From the cell containing the given text, extract its center point as [x, y] coordinate. 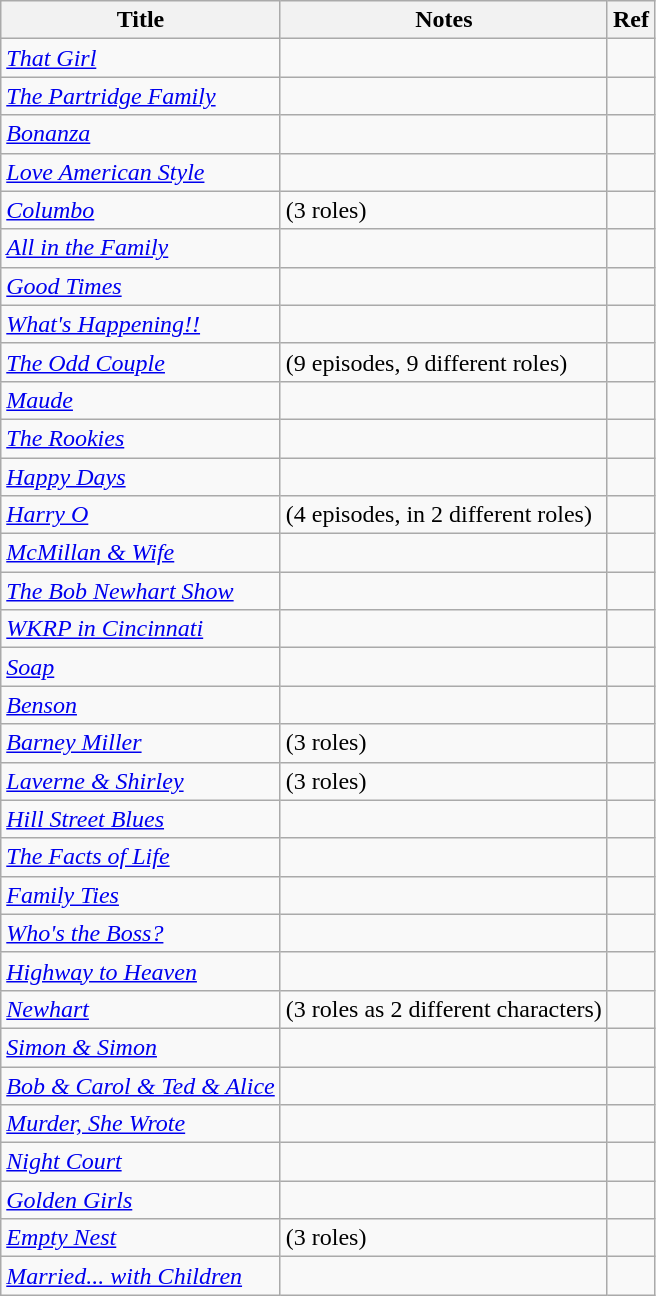
Golden Girls [141, 1200]
Maude [141, 400]
Columbo [141, 210]
The Bob Newhart Show [141, 591]
That Girl [141, 58]
Highway to Heaven [141, 971]
Love American Style [141, 172]
Murder, She Wrote [141, 1124]
All in the Family [141, 248]
Married... with Children [141, 1276]
The Partridge Family [141, 96]
Who's the Boss? [141, 933]
Bob & Carol & Ted & Alice [141, 1085]
(3 roles as 2 different characters) [444, 1009]
Newhart [141, 1009]
Family Ties [141, 895]
Notes [444, 20]
Good Times [141, 286]
Laverne & Shirley [141, 781]
(4 episodes, in 2 different roles) [444, 515]
Hill Street Blues [141, 819]
McMillan & Wife [141, 553]
The Facts of Life [141, 857]
Harry O [141, 515]
Happy Days [141, 477]
Soap [141, 667]
The Odd Couple [141, 362]
Title [141, 20]
What's Happening!! [141, 324]
Simon & Simon [141, 1047]
Benson [141, 705]
Night Court [141, 1162]
Ref [630, 20]
WKRP in Cincinnati [141, 629]
Empty Nest [141, 1238]
(9 episodes, 9 different roles) [444, 362]
The Rookies [141, 438]
Bonanza [141, 134]
Barney Miller [141, 743]
